Extract the (X, Y) coordinate from the center of the cell holding the provided text.  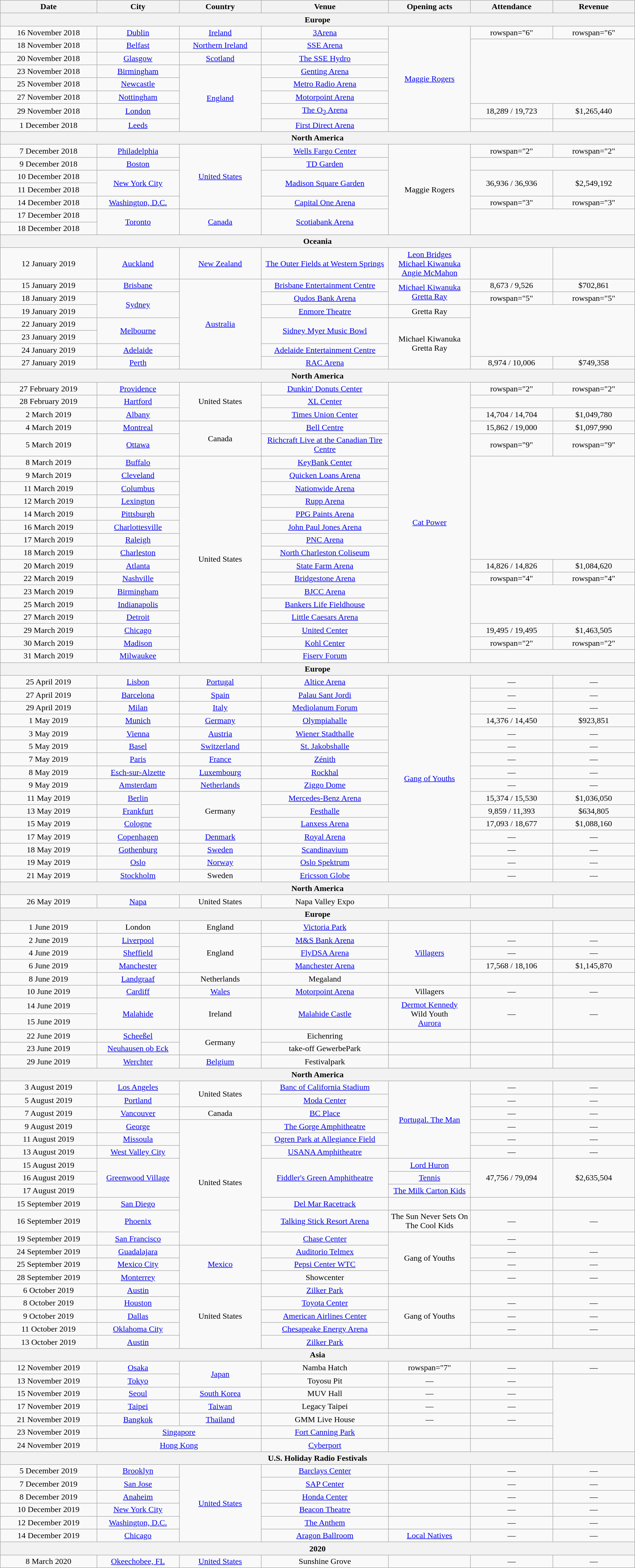
Barclays Center (325, 1471)
20 March 2019 (49, 566)
Columbus (138, 488)
Thailand (220, 1419)
6 June 2019 (49, 966)
$1,463,505 (594, 630)
Detroit (138, 617)
Chesapeake Energy Arena (325, 1329)
Local Natives (429, 1535)
15 May 2019 (49, 824)
Kohl Center (325, 643)
Munich (138, 720)
North Charleston Coliseum (325, 553)
Sidney Myer Music Bowl (325, 330)
Auditorio Telmex (325, 1252)
Rockhal (325, 772)
47,756 / 79,094 (512, 1178)
Albany (138, 414)
17 November 2019 (49, 1407)
28 September 2019 (49, 1277)
12 January 2019 (49, 263)
Nationwide Arena (325, 488)
Lexington (138, 501)
15 January 2019 (49, 285)
Festhalle (325, 811)
Basel (138, 746)
Sheffield (138, 953)
Scotiabank Arena (325, 222)
19 September 2019 (49, 1239)
14,826 / 14,826 (512, 566)
Providence (138, 389)
8 March 2020 (49, 1561)
17,568 / 18,106 (512, 966)
2020 (317, 1548)
13 May 2019 (49, 811)
Mexico (220, 1264)
Ericsson Globe (325, 875)
Cardiff (138, 992)
San Francisco (138, 1239)
18,289 / 19,723 (512, 111)
2 June 2019 (49, 940)
Oklahoma City (138, 1329)
26 May 2019 (49, 901)
Amsterdam (138, 785)
Buffalo (138, 462)
Melbourne (138, 330)
Atlanta (138, 566)
Scotland (220, 58)
9 October 2019 (49, 1316)
Northern Ireland (220, 45)
Taiwan (220, 1407)
The Outer Fields at Western Springs (325, 263)
PPG Paints Arena (325, 514)
Beacon Theatre (325, 1510)
Esch-sur-Alzette (138, 772)
United Center (325, 630)
Oceania (317, 241)
West Valley City (138, 1152)
Bridgestone Arena (325, 579)
Copenhagen (138, 837)
take-off GewerbePark (325, 1049)
Barcelona (138, 695)
Cyberport (325, 1445)
30 March 2019 (49, 643)
Greenwood Village (138, 1178)
17,093 / 18,677 (512, 824)
15 September 2019 (49, 1204)
Dallas (138, 1316)
18 December 2018 (49, 228)
25 September 2019 (49, 1264)
13 October 2019 (49, 1342)
The Anthem (325, 1523)
U.S. Holiday Radio Festivals (317, 1458)
Moda Center (325, 1100)
29 June 2019 (49, 1062)
Lisbon (138, 682)
Sunshine Grove (325, 1561)
2 March 2019 (49, 414)
Genting Arena (325, 71)
Legacy Taipei (325, 1407)
23 March 2019 (49, 592)
12 December 2019 (49, 1523)
11 October 2019 (49, 1329)
Palau Sant Jordi (325, 695)
13 November 2019 (49, 1380)
Opening acts (429, 7)
17 December 2018 (49, 215)
9 December 2018 (49, 164)
9 August 2019 (49, 1126)
Fiddler's Green Amphitheatre (325, 1178)
Portugal. The Man (429, 1120)
St. Jakobshalle (325, 746)
Cleveland (138, 475)
Boston (138, 164)
25 November 2018 (49, 84)
Landgraaf (138, 979)
Manchester Arena (325, 966)
Gothenburg (138, 850)
Werchter (138, 1062)
23 November 2018 (49, 71)
27 March 2019 (49, 617)
Missoula (138, 1139)
George (138, 1126)
8 June 2019 (49, 979)
MUV Hall (325, 1393)
4 March 2019 (49, 427)
Richcraft Live at the Canadian Tire Centre (325, 445)
Brisbane Entertainment Centre (325, 285)
12 March 2019 (49, 501)
Aragon Ballroom (325, 1535)
Brisbane (138, 285)
Wiener Stadthalle (325, 733)
South Korea (220, 1393)
3Arena (325, 33)
Vienna (138, 733)
18 November 2018 (49, 45)
9 March 2019 (49, 475)
Little Caesars Arena (325, 617)
Bankers Life Fieldhouse (325, 604)
Tokyo (138, 1380)
Oslo Spektrum (325, 863)
18 January 2019 (49, 298)
29 November 2018 (49, 111)
Seoul (138, 1393)
Revenue (594, 7)
Brooklyn (138, 1471)
Los Angeles (138, 1087)
Capital One Arena (325, 202)
Milwaukee (138, 656)
Berlin (138, 798)
8,974 / 10,006 (512, 363)
17 May 2019 (49, 837)
19 January 2019 (49, 311)
27 February 2019 (49, 389)
Nottingham (138, 97)
15 June 2019 (49, 1022)
Cat Power (429, 522)
XL Center (325, 402)
27 April 2019 (49, 695)
$1,097,990 (594, 427)
Neuhausen ob Eck (138, 1049)
GMM Live House (325, 1419)
Belgium (220, 1062)
City (138, 7)
$749,358 (594, 363)
Perth (138, 363)
15,862 / 19,000 (512, 427)
5 March 2019 (49, 445)
Venue (325, 7)
Dunkin' Donuts Center (325, 389)
KeyBank Center (325, 462)
1 December 2018 (49, 125)
6 October 2019 (49, 1290)
Guadalajara (138, 1252)
Spain (220, 695)
TD Garden (325, 164)
3 May 2019 (49, 733)
Sydney (138, 305)
16 September 2019 (49, 1221)
24 January 2019 (49, 350)
Taipei (138, 1407)
22 March 2019 (49, 579)
23 June 2019 (49, 1049)
Manchester (138, 966)
19,495 / 19,495 (512, 630)
The Sun Never Sets On The Cool Kids (429, 1221)
13 August 2019 (49, 1152)
Philadelphia (138, 151)
PNC Arena (325, 540)
SSE Arena (325, 45)
Gretta Ray (429, 311)
Japan (220, 1374)
Phoenix (138, 1221)
Charleston (138, 553)
Eichenring (325, 1036)
$2,635,504 (594, 1178)
Scandinavium (325, 850)
17 March 2019 (49, 540)
Hong Kong (179, 1445)
$2,549,192 (594, 183)
Metro Radio Arena (325, 84)
Wells Fargo Center (325, 151)
San Diego (138, 1204)
$1,265,440 (594, 111)
BC Place (325, 1113)
10 December 2019 (49, 1510)
Oslo (138, 863)
Ogren Park at Allegiance Field (325, 1139)
Honda Center (325, 1497)
24 September 2019 (49, 1252)
11 August 2019 (49, 1139)
Monterrey (138, 1277)
3 August 2019 (49, 1087)
Milan (138, 708)
Stockholm (138, 875)
8,673 / 9,526 (512, 285)
Houston (138, 1303)
36,936 / 36,936 (512, 183)
Raleigh (138, 540)
14 June 2019 (49, 1006)
14,376 / 14,450 (512, 720)
Okeechobee, FL (138, 1561)
14,704 / 14,704 (512, 414)
Charlottesville (138, 527)
Showcenter (325, 1277)
Rupp Arena (325, 501)
5 December 2019 (49, 1471)
1 June 2019 (49, 927)
Adelaide Entertainment Centre (325, 350)
San Jose (138, 1484)
Mexico City (138, 1264)
The Gorge Amphitheatre (325, 1126)
$634,805 (594, 811)
7 May 2019 (49, 759)
Del Mar Racetrack (325, 1204)
Nashville (138, 579)
RAC Arena (325, 363)
State Farm Arena (325, 566)
Adelaide (138, 350)
Napa Valley Expo (325, 901)
John Paul Jones Arena (325, 527)
Switzerland (220, 746)
New Zealand (220, 263)
10 June 2019 (49, 992)
$1,049,780 (594, 414)
16 November 2018 (49, 33)
19 May 2019 (49, 863)
23 January 2019 (49, 337)
USANA Amphitheatre (325, 1152)
25 March 2019 (49, 604)
Ottawa (138, 445)
Indianapolis (138, 604)
14 December 2018 (49, 202)
Australia (220, 324)
18 March 2019 (49, 553)
Qudos Bank Arena (325, 298)
Bangkok (138, 1419)
rowspan="7" (429, 1368)
Madison (138, 643)
Portugal (220, 682)
Attendance (512, 7)
29 March 2019 (49, 630)
Namba Hatch (325, 1368)
Lanxess Arena (325, 824)
10 December 2018 (49, 177)
Malahide Castle (325, 1014)
Leeds (138, 125)
Portland (138, 1100)
Belfast (138, 45)
Toyosu Pit (325, 1380)
Talking Stick Resort Arena (325, 1221)
Dermot KennedyWild YouthAurora (429, 1014)
31 March 2019 (49, 656)
16 August 2019 (49, 1178)
Osaka (138, 1368)
8 March 2019 (49, 462)
Norway (220, 863)
27 November 2018 (49, 97)
$1,036,050 (594, 798)
Country (220, 7)
Cologne (138, 824)
8 October 2019 (49, 1303)
Chase Center (325, 1239)
Victoria Park (325, 927)
The Milk Carton Kids (429, 1191)
Enmore Theatre (325, 311)
21 November 2019 (49, 1419)
Tennis (429, 1178)
9 May 2019 (49, 785)
M&S Bank Arena (325, 940)
Quicken Loans Arena (325, 475)
Dublin (138, 33)
Madison Square Garden (325, 183)
4 June 2019 (49, 953)
Olympiahalle (325, 720)
Fort Canning Park (325, 1432)
Leon BridgesMichael KiwanukaAngie McMahon (429, 263)
17 August 2019 (49, 1191)
15,374 / 15,530 (512, 798)
Newcastle (138, 84)
1 May 2019 (49, 720)
The O2 Arena (325, 111)
$923,851 (594, 720)
Liverpool (138, 940)
Scheeßel (138, 1036)
Bell Centre (325, 427)
Malahide (138, 1014)
11 March 2019 (49, 488)
15 November 2019 (49, 1393)
BJCC Arena (325, 592)
American Airlines Center (325, 1316)
Wales (220, 992)
5 May 2019 (49, 746)
Luxembourg (220, 772)
First Direct Arena (325, 125)
Asia (317, 1355)
$702,861 (594, 285)
Glasgow (138, 58)
Austria (220, 733)
Ziggo Dome (325, 785)
Paris (138, 759)
Montreal (138, 427)
Zénith (325, 759)
11 May 2019 (49, 798)
8 May 2019 (49, 772)
Singapore (179, 1432)
Lord Huron (429, 1165)
14 March 2019 (49, 514)
7 August 2019 (49, 1113)
15 August 2019 (49, 1165)
Banc of California Stadium (325, 1087)
14 December 2019 (49, 1535)
9,859 / 11,393 (512, 811)
22 January 2019 (49, 324)
$1,084,620 (594, 566)
Anaheim (138, 1497)
7 December 2019 (49, 1484)
Times Union Center (325, 414)
$1,145,870 (594, 966)
Mediolanum Forum (325, 708)
Fiserv Forum (325, 656)
21 May 2019 (49, 875)
Hartford (138, 402)
22 June 2019 (49, 1036)
5 August 2019 (49, 1100)
27 January 2019 (49, 363)
Mercedes-Benz Arena (325, 798)
Pepsi Center WTC (325, 1264)
7 December 2018 (49, 151)
Festivalpark (325, 1062)
Pittsburgh (138, 514)
8 December 2019 (49, 1497)
18 May 2019 (49, 850)
Royal Arena (325, 837)
Auckland (138, 263)
Megaland (325, 979)
Italy (220, 708)
29 April 2019 (49, 708)
Frankfurt (138, 811)
16 March 2019 (49, 527)
$1,088,160 (594, 824)
SAP Center (325, 1484)
28 February 2019 (49, 402)
12 November 2019 (49, 1368)
Toyota Center (325, 1303)
25 April 2019 (49, 682)
Altice Arena (325, 682)
Denmark (220, 837)
Napa (138, 901)
11 December 2018 (49, 190)
Toronto (138, 222)
France (220, 759)
FlyDSA Arena (325, 953)
Vancouver (138, 1113)
Date (49, 7)
23 November 2019 (49, 1432)
24 November 2019 (49, 1445)
The SSE Hydro (325, 58)
20 November 2018 (49, 58)
